Find where the given text appears and provide that cell's center as [X, Y] coordinate. 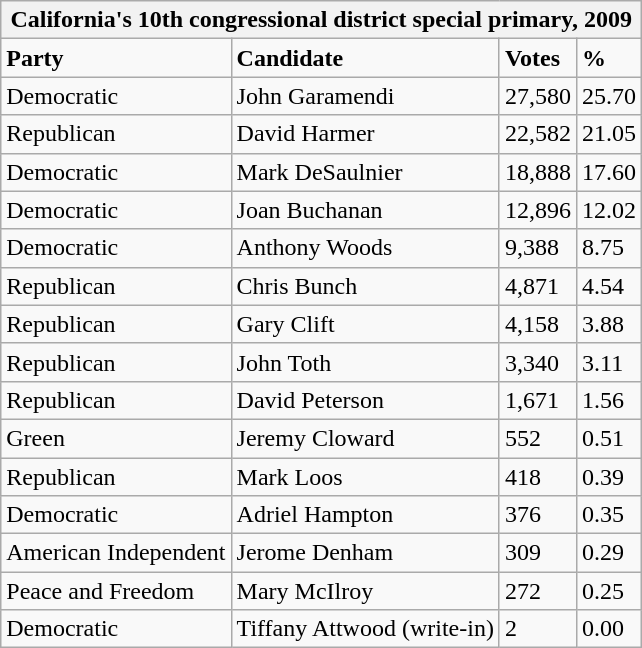
3.88 [608, 324]
% [608, 58]
12,896 [538, 210]
Anthony Woods [365, 248]
American Independent [116, 553]
18,888 [538, 172]
552 [538, 438]
3.11 [608, 362]
Gary Clift [365, 324]
8.75 [608, 248]
John Garamendi [365, 96]
17.60 [608, 172]
22,582 [538, 134]
3,340 [538, 362]
0.35 [608, 515]
Party [116, 58]
25.70 [608, 96]
4.54 [608, 286]
Mark DeSaulnier [365, 172]
0.51 [608, 438]
1,671 [538, 400]
376 [538, 515]
Peace and Freedom [116, 591]
272 [538, 591]
4,158 [538, 324]
0.25 [608, 591]
Joan Buchanan [365, 210]
John Toth [365, 362]
Green [116, 438]
David Peterson [365, 400]
Tiffany Attwood (write-in) [365, 629]
Candidate [365, 58]
David Harmer [365, 134]
Jeremy Cloward [365, 438]
309 [538, 553]
1.56 [608, 400]
0.39 [608, 477]
2 [538, 629]
Jerome Denham [365, 553]
9,388 [538, 248]
21.05 [608, 134]
Adriel Hampton [365, 515]
California's 10th congressional district special primary, 2009 [322, 20]
Votes [538, 58]
Chris Bunch [365, 286]
418 [538, 477]
27,580 [538, 96]
4,871 [538, 286]
Mark Loos [365, 477]
12.02 [608, 210]
0.29 [608, 553]
0.00 [608, 629]
Mary McIlroy [365, 591]
